Detect which cell encompasses the target text, then output its [x, y] center coordinate. 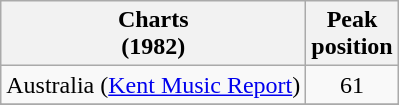
61 [352, 85]
Peakposition [352, 34]
Charts(1982) [154, 34]
Australia (Kent Music Report) [154, 85]
